Find where the given text appears and provide that cell's center as [X, Y] coordinate. 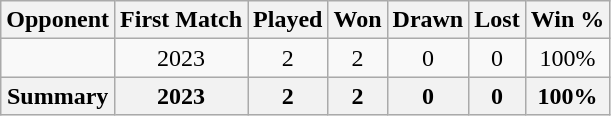
Won [358, 20]
Opponent [58, 20]
First Match [182, 20]
Win % [568, 20]
Played [288, 20]
Drawn [428, 20]
Summary [58, 96]
Lost [497, 20]
